Capture the cell that displays the provided text and extract its [X, Y] central coordinate. 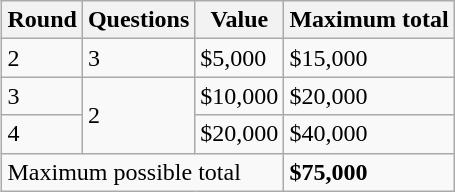
$75,000 [369, 172]
Round [42, 20]
$15,000 [369, 58]
$10,000 [240, 96]
4 [42, 134]
Questions [138, 20]
$40,000 [369, 134]
$5,000 [240, 58]
Maximum total [369, 20]
Maximum possible total [143, 172]
Value [240, 20]
